Determine the [x, y] coordinate at the center of the cell enclosing the given text.  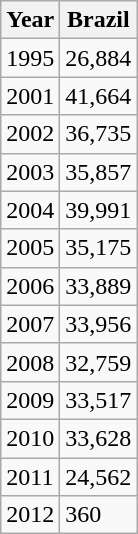
24,562 [98, 477]
32,759 [98, 362]
33,889 [98, 286]
2005 [30, 248]
41,664 [98, 96]
2002 [30, 134]
2008 [30, 362]
2007 [30, 324]
33,956 [98, 324]
1995 [30, 58]
2001 [30, 96]
2012 [30, 515]
33,517 [98, 400]
2004 [30, 210]
35,857 [98, 172]
33,628 [98, 438]
36,735 [98, 134]
2009 [30, 400]
35,175 [98, 248]
360 [98, 515]
39,991 [98, 210]
Year [30, 20]
2010 [30, 438]
2003 [30, 172]
26,884 [98, 58]
2006 [30, 286]
2011 [30, 477]
Brazil [98, 20]
